Scan for the cell matching the given text and deliver its [X, Y] coordinate at center. 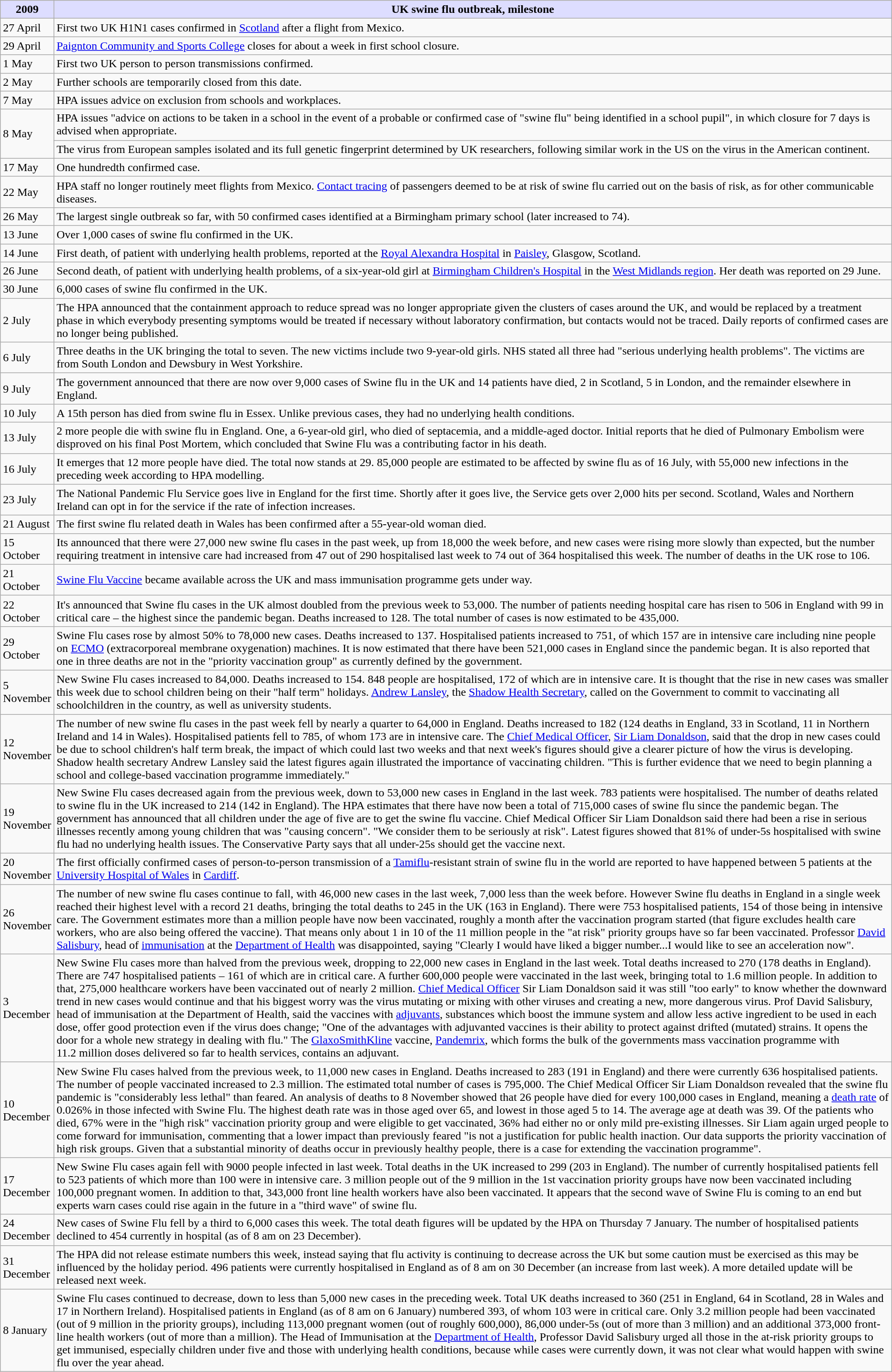
6 July [27, 357]
29 October [27, 648]
26 June [27, 271]
13 June [27, 234]
23 July [27, 499]
10 December [27, 1110]
Further schools are temporarily closed from this date. [473, 82]
27 April [27, 28]
Over 1,000 cases of swine flu confirmed in the UK. [473, 234]
HPA issues advice on exclusion from schools and workplaces. [473, 100]
14 June [27, 253]
24 December [27, 1230]
Swine Flu Vaccine became available across the UK and mass immunisation programme gets under way. [473, 579]
2 July [27, 320]
The largest single outbreak so far, with 50 confirmed cases identified at a Birmingham primary school (later increased to 74). [473, 216]
20 November [27, 869]
A 15th person has died from swine flu in Essex. Unlike previous cases, they had no underlying health conditions. [473, 413]
29 April [27, 46]
21 October [27, 579]
First death, of patient with underlying health problems, reported at the Royal Alexandra Hospital in Paisley, Glasgow, Scotland. [473, 253]
21 August [27, 524]
One hundredth confirmed case. [473, 167]
The first swine flu related death in Wales has been confirmed after a 55-year-old woman died. [473, 524]
5 November [27, 692]
15 October [27, 549]
8 May [27, 133]
2009 [27, 10]
3 December [27, 1008]
8 January [27, 1331]
26 May [27, 216]
7 May [27, 100]
1 May [27, 64]
First two UK H1N1 cases confirmed in Scotland after a flight from Mexico. [473, 28]
22 October [27, 611]
12 November [27, 749]
10 July [27, 413]
2 May [27, 82]
6,000 cases of swine flu confirmed in the UK. [473, 289]
22 May [27, 192]
First two UK person to person transmissions confirmed. [473, 64]
31 December [27, 1267]
19 November [27, 819]
17 December [27, 1186]
9 July [27, 389]
16 July [27, 469]
13 July [27, 437]
17 May [27, 167]
UK swine flu outbreak, milestone [473, 10]
26 November [27, 919]
30 June [27, 289]
Paignton Community and Sports College closes for about a week in first school closure. [473, 46]
